Scan for the cell matching the given text and deliver its (x, y) coordinate at center. 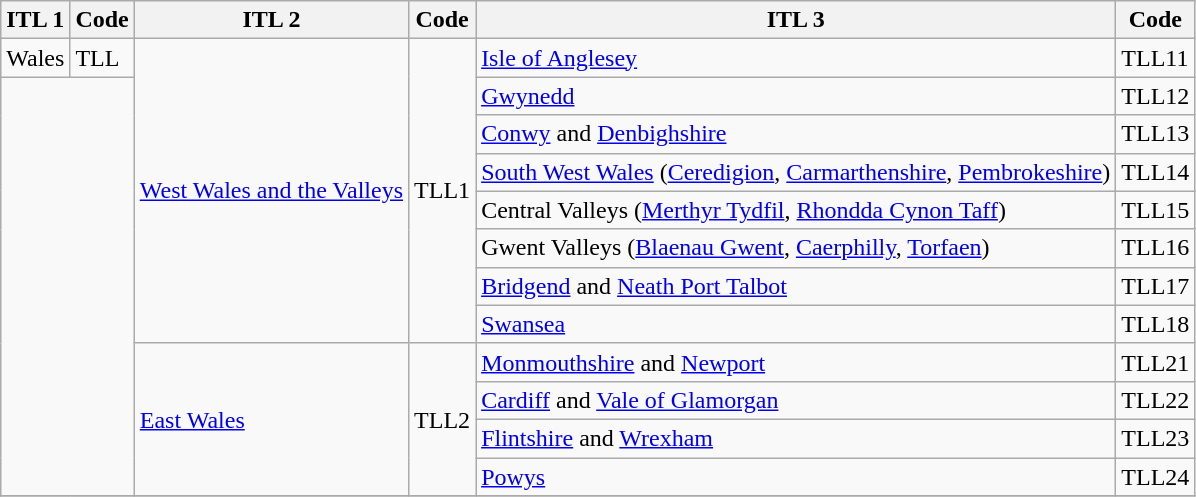
TLL13 (1156, 134)
Powys (796, 477)
ITL 1 (36, 20)
TLL24 (1156, 477)
TLL21 (1156, 362)
Swansea (796, 324)
Monmouthshire and Newport (796, 362)
TLL12 (1156, 96)
TLL2 (442, 419)
TLL15 (1156, 210)
Gwent Valleys (Blaenau Gwent, Caerphilly, Torfaen) (796, 248)
TLL17 (1156, 286)
TLL (102, 58)
Gwynedd (796, 96)
ITL 2 (271, 20)
Central Valleys (Merthyr Tydfil, Rhondda Cynon Taff) (796, 210)
TLL11 (1156, 58)
TLL22 (1156, 400)
East Wales (271, 419)
TLL14 (1156, 172)
Conwy and Denbighshire (796, 134)
South West Wales (Ceredigion, Carmarthenshire, Pembrokeshire) (796, 172)
TLL1 (442, 191)
ITL 3 (796, 20)
Bridgend and Neath Port Talbot (796, 286)
TLL16 (1156, 248)
West Wales and the Valleys (271, 191)
TLL23 (1156, 438)
TLL18 (1156, 324)
Isle of Anglesey (796, 58)
Flintshire and Wrexham (796, 438)
Cardiff and Vale of Glamorgan (796, 400)
Wales (36, 58)
